Return [x, y] of the center of cell containing provided text 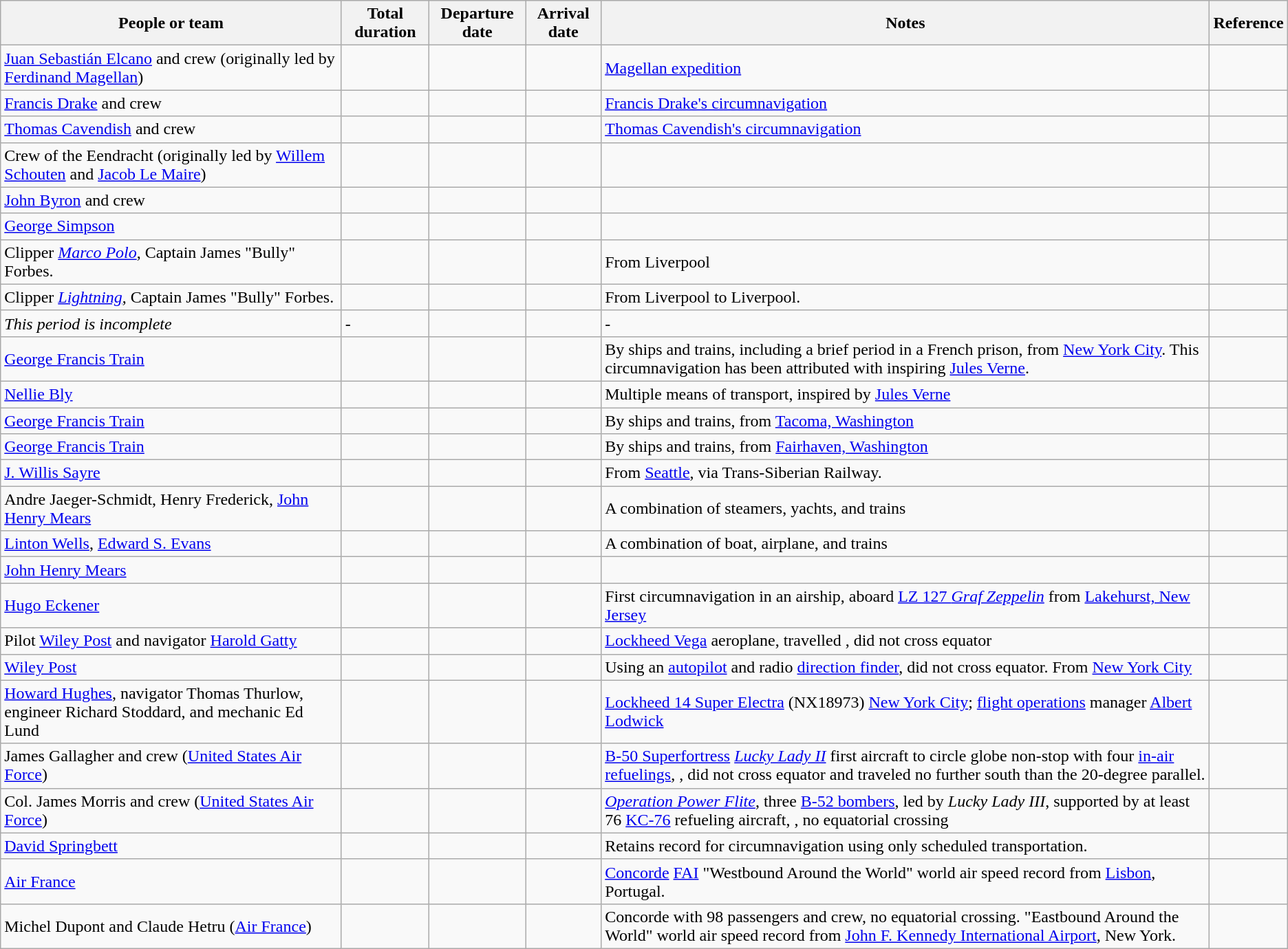
Departure date [477, 23]
By ships and trains, from Tacoma, Washington [905, 420]
John Byron and crew [171, 200]
Operation Power Flite, three B-52 bombers, led by Lucky Lady III, supported by at least 76 KC-76 refueling aircraft, , no equatorial crossing [905, 810]
People or team [171, 23]
John Henry Mears [171, 570]
Andre Jaeger-Schmidt, Henry Frederick, John Henry Mears [171, 509]
Air France [171, 882]
From Seattle, via Trans-Siberian Railway. [905, 473]
Linton Wells, Edward S. Evans [171, 544]
Hugo Eckener [171, 605]
Col. James Morris and crew (United States Air Force) [171, 810]
Francis Drake's circumnavigation [905, 103]
Thomas Cavendish and crew [171, 129]
First circumnavigation in an airship, aboard LZ 127 Graf Zeppelin from Lakehurst, New Jersey [905, 605]
Notes [905, 23]
Retains record for circumnavigation using only scheduled transportation. [905, 846]
A combination of boat, airplane, and trains [905, 544]
Francis Drake and crew [171, 103]
Total duration [385, 23]
Wiley Post [171, 667]
Reference [1248, 23]
Pilot Wiley Post and navigator Harold Gatty [171, 641]
Crew of the Eendracht (originally led by Willem Schouten and Jacob Le Maire) [171, 165]
From Liverpool to Liverpool. [905, 297]
From Liverpool [905, 261]
Arrival date [563, 23]
Howard Hughes, navigator Thomas Thurlow, engineer Richard Stoddard, and mechanic Ed Lund [171, 712]
James Gallagher and crew (United States Air Force) [171, 766]
Nellie Bly [171, 394]
David Springbett [171, 846]
Lockheed 14 Super Electra (NX18973) New York City; flight operations manager Albert Lodwick [905, 712]
J. Willis Sayre [171, 473]
A combination of steamers, yachts, and trains [905, 509]
Juan Sebastián Elcano and crew (originally led by Ferdinand Magellan) [171, 67]
Magellan expedition [905, 67]
This period is incomplete [171, 323]
George Simpson [171, 226]
By ships and trains, from Fairhaven, Washington [905, 447]
Using an autopilot and radio direction finder, did not cross equator. From New York City [905, 667]
Concorde FAI "Westbound Around the World" world air speed record from Lisbon, Portugal. [905, 882]
Thomas Cavendish's circumnavigation [905, 129]
Michel Dupont and Claude Hetru (Air France) [171, 926]
Lockheed Vega aeroplane, travelled , did not cross equator [905, 641]
Multiple means of transport, inspired by Jules Verne [905, 394]
Clipper Marco Polo, Captain James "Bully" Forbes. [171, 261]
Clipper Lightning, Captain James "Bully" Forbes. [171, 297]
